Output the (x, y) coordinate of the center of the cell containing the given text.  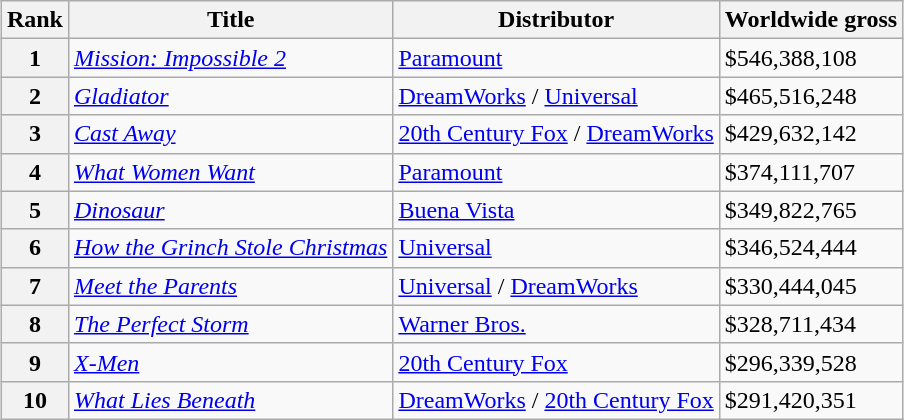
1 (34, 58)
Distributor (556, 20)
$429,632,142 (810, 134)
Warner Bros. (556, 324)
Buena Vista (556, 210)
X-Men (230, 362)
$349,822,765 (810, 210)
Universal (556, 248)
$546,388,108 (810, 58)
10 (34, 400)
20th Century Fox / DreamWorks (556, 134)
7 (34, 286)
$374,111,707 (810, 172)
2 (34, 96)
$465,516,248 (810, 96)
$296,339,528 (810, 362)
6 (34, 248)
What Lies Beneath (230, 400)
$291,420,351 (810, 400)
3 (34, 134)
4 (34, 172)
DreamWorks / 20th Century Fox (556, 400)
DreamWorks / Universal (556, 96)
The Perfect Storm (230, 324)
9 (34, 362)
$330,444,045 (810, 286)
How the Grinch Stole Christmas (230, 248)
Gladiator (230, 96)
$346,524,444 (810, 248)
Meet the Parents (230, 286)
Cast Away (230, 134)
20th Century Fox (556, 362)
Title (230, 20)
Mission: Impossible 2 (230, 58)
8 (34, 324)
5 (34, 210)
What Women Want (230, 172)
Dinosaur (230, 210)
Universal / DreamWorks (556, 286)
Rank (34, 20)
$328,711,434 (810, 324)
Worldwide gross (810, 20)
